Return the (X, Y) coordinate for the center point of the cell that contains the specified text.  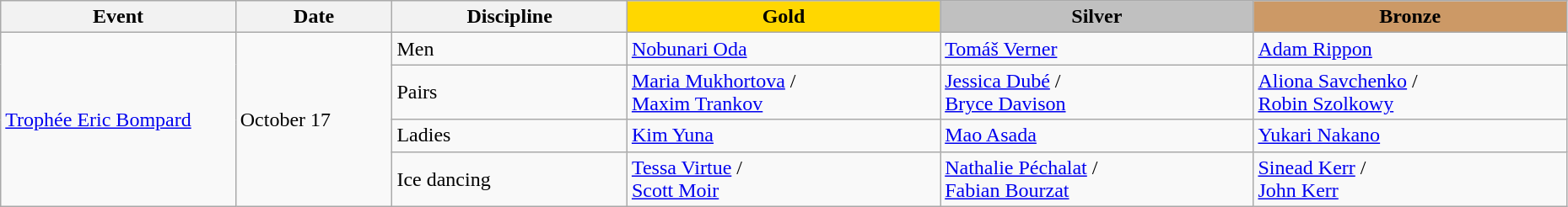
Men (509, 49)
Trophée Eric Bompard (118, 119)
Adam Rippon (1410, 49)
Ice dancing (509, 178)
Nobunari Oda (783, 49)
Date (314, 17)
Tomáš Verner (1097, 49)
Sinead Kerr / John Kerr (1410, 178)
Silver (1097, 17)
Yukari Nakano (1410, 135)
Gold (783, 17)
Kim Yuna (783, 135)
Jessica Dubé / Bryce Davison (1097, 93)
Bronze (1410, 17)
Ladies (509, 135)
Maria Mukhortova / Maxim Trankov (783, 93)
Mao Asada (1097, 135)
Discipline (509, 17)
Aliona Savchenko / Robin Szolkowy (1410, 93)
Event (118, 17)
Tessa Virtue / Scott Moir (783, 178)
October 17 (314, 119)
Pairs (509, 93)
Nathalie Péchalat / Fabian Bourzat (1097, 178)
